Pinpoint the cell where the given text exists, returning its [X, Y] midpoint coordinate. 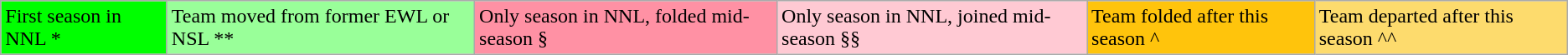
Team departed after this season ^^ [1441, 27]
Only season in NNL, joined mid-season §§ [932, 27]
First season in NNL * [84, 27]
Team folded after this season ^ [1201, 27]
Only season in NNL, folded mid-season § [627, 27]
Team moved from former EWL or NSL ** [320, 27]
